From the cell containing the given text, extract its center point as [X, Y] coordinate. 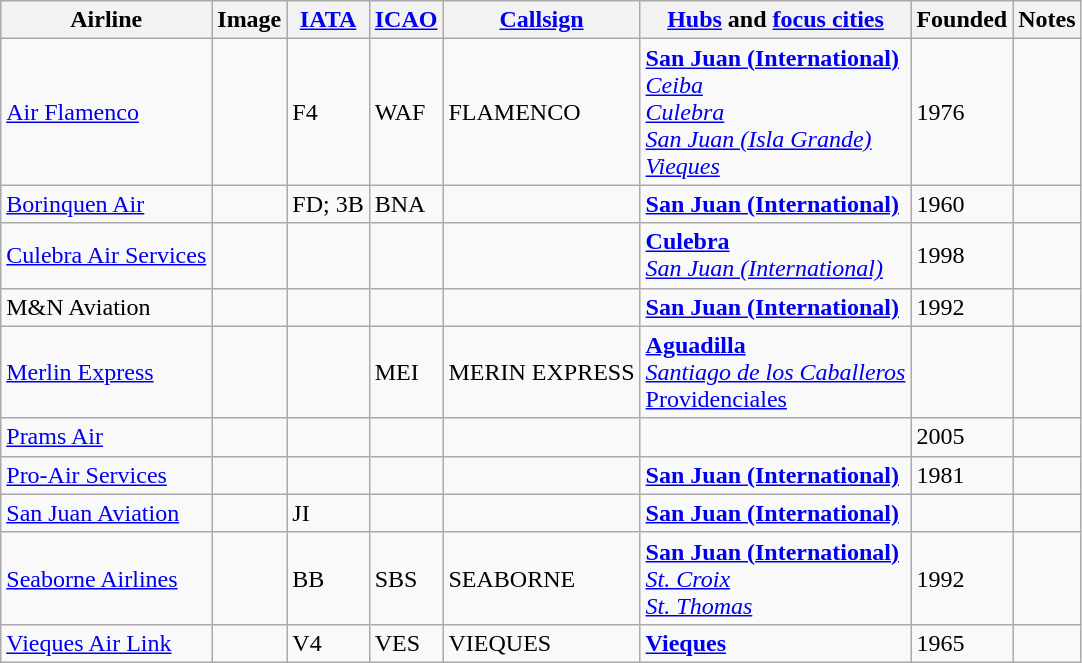
1981 [962, 475]
BNA [406, 204]
Hubs and focus cities [776, 20]
Culebra Air Services [106, 256]
San Juan Aviation [106, 513]
BB [328, 578]
Notes [1047, 20]
MERIN EXPRESS [542, 372]
VES [406, 643]
San Juan (International)CeibaCulebraSan Juan (Isla Grande)Vieques [776, 112]
FLAMENCO [542, 112]
Callsign [542, 20]
Vieques [776, 643]
1976 [962, 112]
1998 [962, 256]
VIEQUES [542, 643]
2005 [962, 437]
Merlin Express [106, 372]
SBS [406, 578]
SEABORNE [542, 578]
M&N Aviation [106, 307]
San Juan (International)St. CroixSt. Thomas [776, 578]
Prams Air [106, 437]
WAF [406, 112]
IATA [328, 20]
Borinquen Air [106, 204]
1965 [962, 643]
FD; 3B [328, 204]
JI [328, 513]
Image [250, 20]
Vieques Air Link [106, 643]
Founded [962, 20]
MEI [406, 372]
Pro-Air Services [106, 475]
CulebraSan Juan (International) [776, 256]
Seaborne Airlines [106, 578]
F4 [328, 112]
1960 [962, 204]
Air Flamenco [106, 112]
Airline [106, 20]
AguadillaSantiago de los CaballerosProvidenciales [776, 372]
ICAO [406, 20]
V4 [328, 643]
